Search for the cell housing the specified text and yield its (x, y) center coordinate. 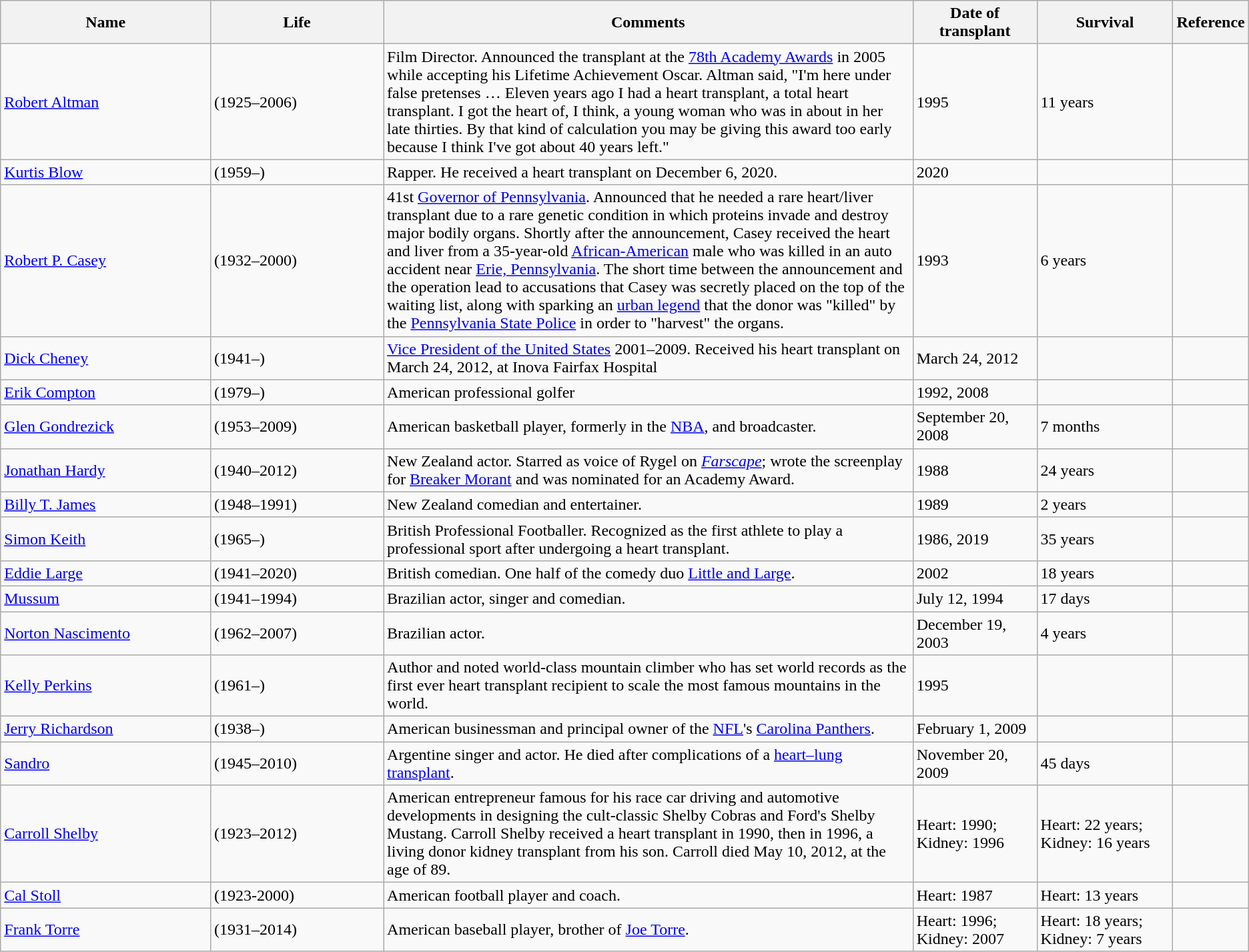
Robert P. Casey (105, 260)
(1941–2020) (298, 573)
September 20, 2008 (975, 427)
Eddie Large (105, 573)
Argentine singer and actor. He died after complications of a heart–lung transplant. (649, 763)
2 years (1105, 504)
Survival (1105, 23)
(1945–2010) (298, 763)
Kurtis Blow (105, 172)
Brazilian actor, singer and comedian. (649, 598)
(1979–) (298, 392)
Billy T. James (105, 504)
(1953–2009) (298, 427)
2002 (975, 573)
Heart: 22 years; Kidney: 16 years (1105, 834)
(1932–2000) (298, 260)
Heart: 1990; Kidney: 1996 (975, 834)
(1931–2014) (298, 930)
17 days (1105, 598)
1986, 2019 (975, 539)
(1965–) (298, 539)
Heart: 1987 (975, 895)
Frank Torre (105, 930)
March 24, 2012 (975, 358)
American basketball player, formerly in the NBA, and broadcaster. (649, 427)
American businessman and principal owner of the NFL's Carolina Panthers. (649, 729)
Vice President of the United States 2001–2009. Received his heart transplant on March 24, 2012, at Inova Fairfax Hospital (649, 358)
Sandro (105, 763)
1989 (975, 504)
February 1, 2009 (975, 729)
Reference (1210, 23)
35 years (1105, 539)
4 years (1105, 632)
(1962–2007) (298, 632)
American baseball player, brother of Joe Torre. (649, 930)
Heart: 18 years; Kidney: 7 years (1105, 930)
British comedian. One half of the comedy duo Little and Large. (649, 573)
(1938–) (298, 729)
(1959–) (298, 172)
Date of transplant (975, 23)
American professional golfer (649, 392)
(1941–) (298, 358)
New Zealand actor. Starred as voice of Rygel on Farscape; wrote the screenplay for Breaker Morant and was nominated for an Academy Award. (649, 470)
New Zealand comedian and entertainer. (649, 504)
1993 (975, 260)
Heart: 1996; Kidney: 2007 (975, 930)
Simon Keith (105, 539)
18 years (1105, 573)
(1961–) (298, 686)
11 years (1105, 101)
Rapper. He received a heart transplant on December 6, 2020. (649, 172)
Norton Nascimento (105, 632)
November 20, 2009 (975, 763)
1988 (975, 470)
Dick Cheney (105, 358)
Comments (649, 23)
Brazilian actor. (649, 632)
6 years (1105, 260)
Heart: 13 years (1105, 895)
British Professional Footballer. Recognized as the first athlete to play a professional sport after undergoing a heart transplant. (649, 539)
Jonathan Hardy (105, 470)
December 19, 2003 (975, 632)
American football player and coach. (649, 895)
(1923-2000) (298, 895)
Kelly Perkins (105, 686)
(1923–2012) (298, 834)
Robert Altman (105, 101)
July 12, 1994 (975, 598)
Carroll Shelby (105, 834)
1992, 2008 (975, 392)
(1941–1994) (298, 598)
Cal Stoll (105, 895)
Mussum (105, 598)
Life (298, 23)
Jerry Richardson (105, 729)
7 months (1105, 427)
(1948–1991) (298, 504)
2020 (975, 172)
24 years (1105, 470)
45 days (1105, 763)
Erik Compton (105, 392)
Glen Gondrezick (105, 427)
(1940–2012) (298, 470)
(1925–2006) (298, 101)
Name (105, 23)
